Output the (x, y) coordinate of the center of the cell containing the given text.  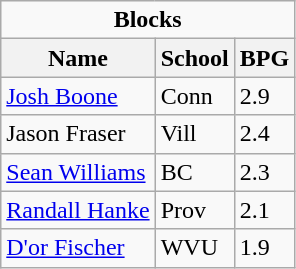
Josh Boone (78, 96)
BPG (264, 58)
Jason Fraser (78, 134)
WVU (194, 248)
2.1 (264, 210)
2.3 (264, 172)
D'or Fischer (78, 248)
BC (194, 172)
Name (78, 58)
1.9 (264, 248)
Vill (194, 134)
2.9 (264, 96)
2.4 (264, 134)
Conn (194, 96)
School (194, 58)
Blocks (148, 20)
Prov (194, 210)
Randall Hanke (78, 210)
Sean Williams (78, 172)
